Locate the cell with the specified text and output its [X, Y] center coordinate. 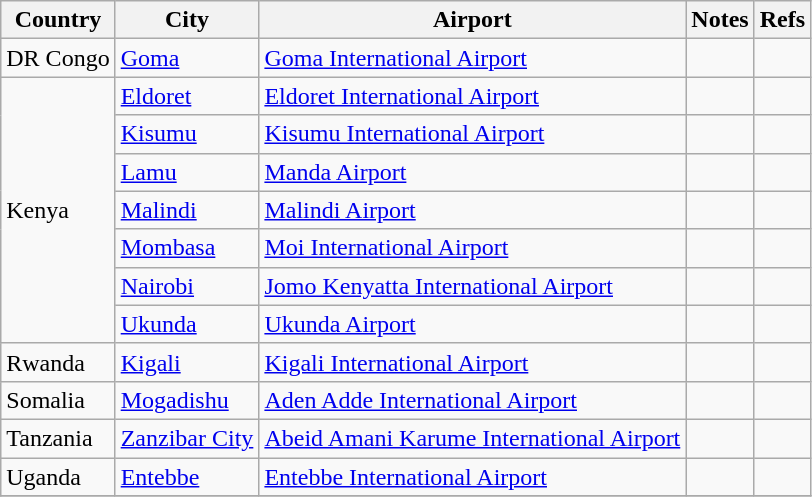
Uganda [58, 477]
Jomo Kenyatta International Airport [472, 286]
Kisumu [187, 134]
Eldoret International Airport [472, 96]
Notes [720, 20]
Tanzania [58, 438]
Mombasa [187, 248]
Kigali International Airport [472, 362]
Kisumu International Airport [472, 134]
Mogadishu [187, 400]
Entebbe International Airport [472, 477]
Manda Airport [472, 172]
Malindi [187, 210]
Country [58, 20]
Goma International Airport [472, 58]
Kigali [187, 362]
Moi International Airport [472, 248]
Entebbe [187, 477]
Nairobi [187, 286]
City [187, 20]
Ukunda [187, 324]
Goma [187, 58]
Ukunda Airport [472, 324]
Malindi Airport [472, 210]
Refs [782, 20]
Zanzibar City [187, 438]
Eldoret [187, 96]
Somalia [58, 400]
DR Congo [58, 58]
Abeid Amani Karume International Airport [472, 438]
Lamu [187, 172]
Airport [472, 20]
Rwanda [58, 362]
Aden Adde International Airport [472, 400]
Kenya [58, 210]
